Output the [x, y] coordinate of the center of the cell containing the given text.  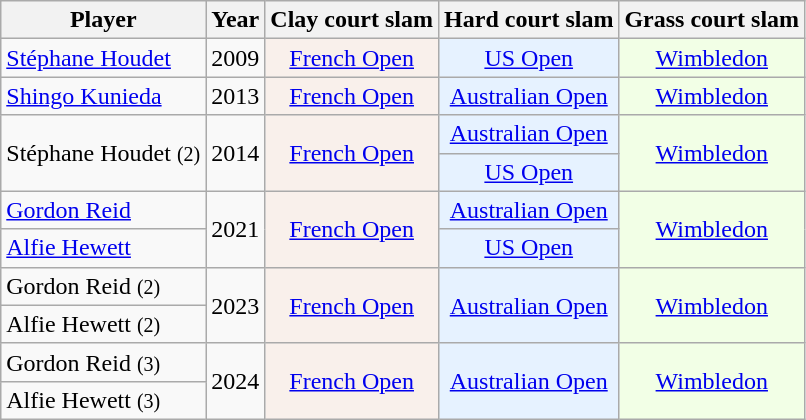
2021 [236, 229]
Year [236, 20]
Alfie Hewett [104, 248]
Clay court slam [352, 20]
Player [104, 20]
Gordon Reid (3) [104, 362]
Alfie Hewett (2) [104, 324]
2023 [236, 305]
Gordon Reid (2) [104, 286]
Grass court slam [712, 20]
Stéphane Houdet [104, 58]
2013 [236, 96]
2024 [236, 381]
Alfie Hewett (3) [104, 400]
Stéphane Houdet (2) [104, 153]
Gordon Reid [104, 210]
Shingo Kunieda [104, 96]
Hard court slam [529, 20]
2009 [236, 58]
2014 [236, 153]
